Provide the (x, y) coordinate of the cell's center where the given text is located.  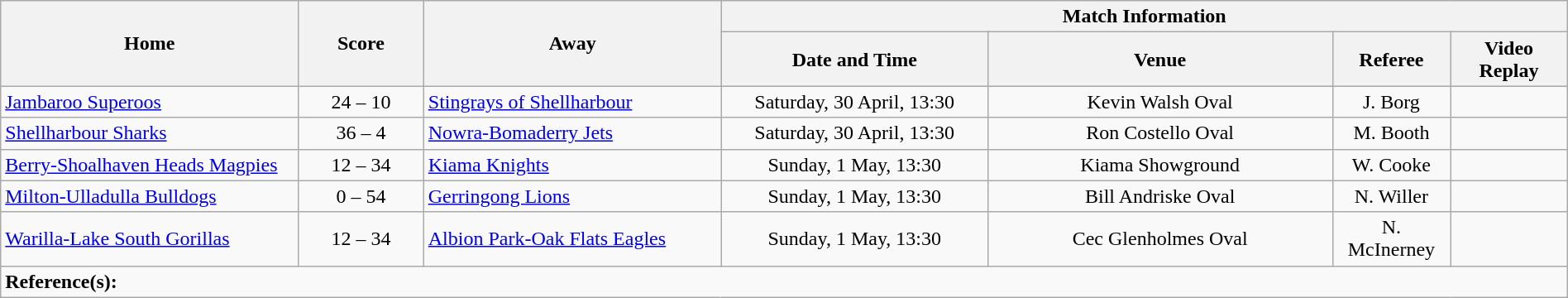
N. Willer (1391, 196)
Kiama Knights (572, 165)
M. Booth (1391, 133)
J. Borg (1391, 102)
Shellharbour Sharks (150, 133)
Home (150, 43)
Video Replay (1509, 60)
Stingrays of Shellharbour (572, 102)
Kevin Walsh Oval (1159, 102)
Score (361, 43)
Warilla-Lake South Gorillas (150, 238)
Ron Costello Oval (1159, 133)
Nowra-Bomaderry Jets (572, 133)
0 – 54 (361, 196)
W. Cooke (1391, 165)
Cec Glenholmes Oval (1159, 238)
Berry-Shoalhaven Heads Magpies (150, 165)
Venue (1159, 60)
Match Information (1145, 17)
Referee (1391, 60)
Date and Time (854, 60)
Away (572, 43)
Gerringong Lions (572, 196)
Reference(s): (784, 281)
36 – 4 (361, 133)
Albion Park-Oak Flats Eagles (572, 238)
N. McInerney (1391, 238)
Milton-Ulladulla Bulldogs (150, 196)
24 – 10 (361, 102)
Jambaroo Superoos (150, 102)
Kiama Showground (1159, 165)
Bill Andriske Oval (1159, 196)
